Extract the (x, y) coordinate from the center of the cell holding the provided text.  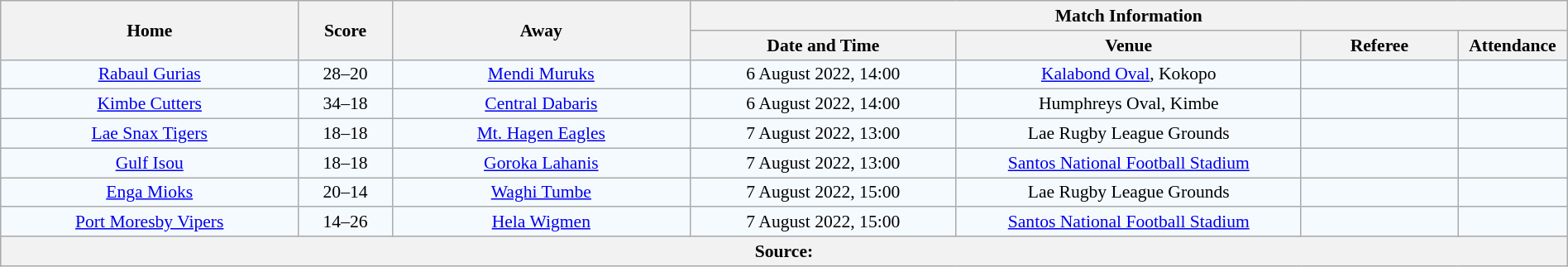
Kalabond Oval, Kokopo (1128, 74)
Away (541, 30)
Source: (784, 251)
20–14 (346, 193)
Port Moresby Vipers (150, 222)
28–20 (346, 74)
Gulf Isou (150, 163)
Waghi Tumbe (541, 193)
Goroka Lahanis (541, 163)
Humphreys Oval, Kimbe (1128, 104)
Lae Snax Tigers (150, 134)
Date and Time (823, 45)
Rabaul Gurias (150, 74)
Referee (1379, 45)
Attendance (1513, 45)
34–18 (346, 104)
Score (346, 30)
Enga Mioks (150, 193)
Kimbe Cutters (150, 104)
Venue (1128, 45)
Central Dabaris (541, 104)
Home (150, 30)
Mendi Muruks (541, 74)
Mt. Hagen Eagles (541, 134)
Match Information (1128, 16)
Hela Wigmen (541, 222)
14–26 (346, 222)
